Pinpoint the cell where the given text exists, returning its [X, Y] midpoint coordinate. 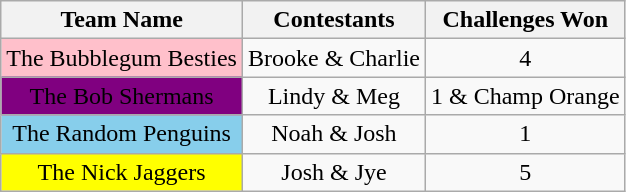
Josh & Jye [334, 172]
Brooke & Charlie [334, 58]
Challenges Won [525, 20]
5 [525, 172]
1 [525, 134]
1 & Champ Orange [525, 96]
The Bob Shermans [122, 96]
Contestants [334, 20]
The Random Penguins [122, 134]
4 [525, 58]
Lindy & Meg [334, 96]
The Nick Jaggers [122, 172]
Noah & Josh [334, 134]
Team Name [122, 20]
The Bubblegum Besties [122, 58]
